Output the [x, y] coordinate of the center of the cell containing the given text.  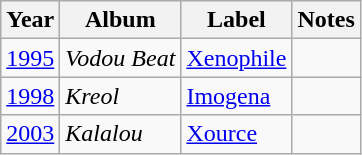
2003 [30, 134]
Xenophile [236, 58]
Kreol [120, 96]
1995 [30, 58]
Vodou Beat [120, 58]
Notes [326, 20]
Year [30, 20]
Imogena [236, 96]
1998 [30, 96]
Album [120, 20]
Kalalou [120, 134]
Xource [236, 134]
Label [236, 20]
